Extract the [X, Y] coordinate from the center of the cell holding the provided text.  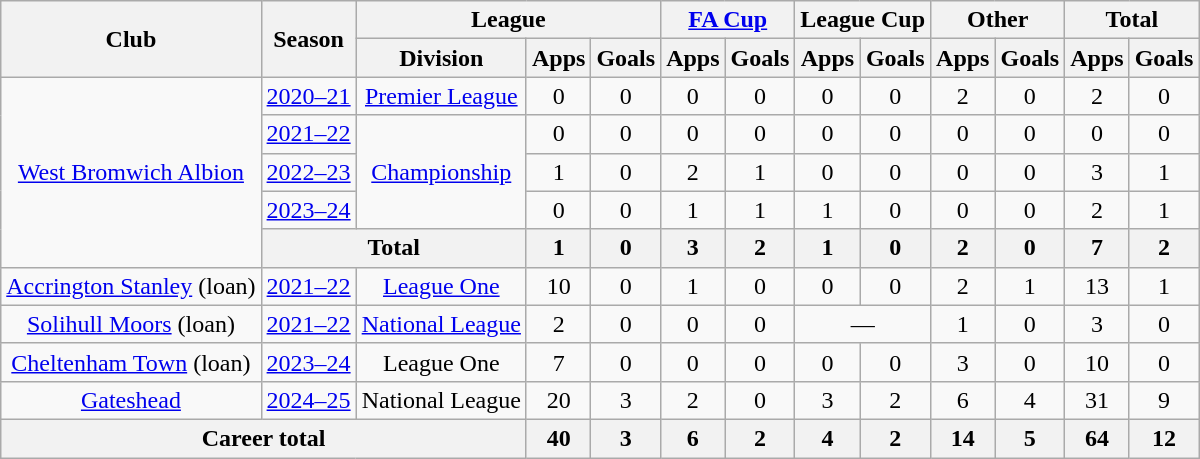
Solihull Moors (loan) [131, 324]
Gateshead [131, 400]
2024–25 [308, 400]
Club [131, 39]
13 [1097, 286]
14 [963, 438]
12 [1164, 438]
9 [1164, 400]
— [863, 324]
League [508, 20]
64 [1097, 438]
Championship [441, 172]
Other [998, 20]
League Cup [863, 20]
20 [558, 400]
2020–21 [308, 96]
Season [308, 39]
Career total [264, 438]
Division [441, 58]
West Bromwich Albion [131, 172]
31 [1097, 400]
Accrington Stanley (loan) [131, 286]
Premier League [441, 96]
40 [558, 438]
5 [1030, 438]
FA Cup [728, 20]
Cheltenham Town (loan) [131, 362]
2022–23 [308, 172]
